Pinpoint the cell where the given text exists, returning its (x, y) midpoint coordinate. 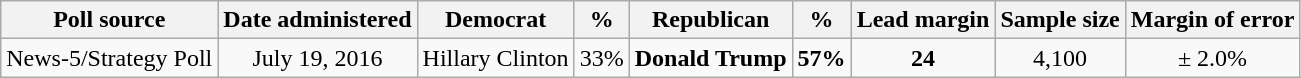
Margin of error (1212, 20)
Donald Trump (710, 58)
Republican (710, 20)
57% (822, 58)
Poll source (110, 20)
Lead margin (923, 20)
4,100 (1060, 58)
Democrat (496, 20)
± 2.0% (1212, 58)
Date administered (318, 20)
News-5/Strategy Poll (110, 58)
Hillary Clinton (496, 58)
July 19, 2016 (318, 58)
Sample size (1060, 20)
24 (923, 58)
33% (602, 58)
